Find where the given text appears and provide that cell's center as (X, Y) coordinate. 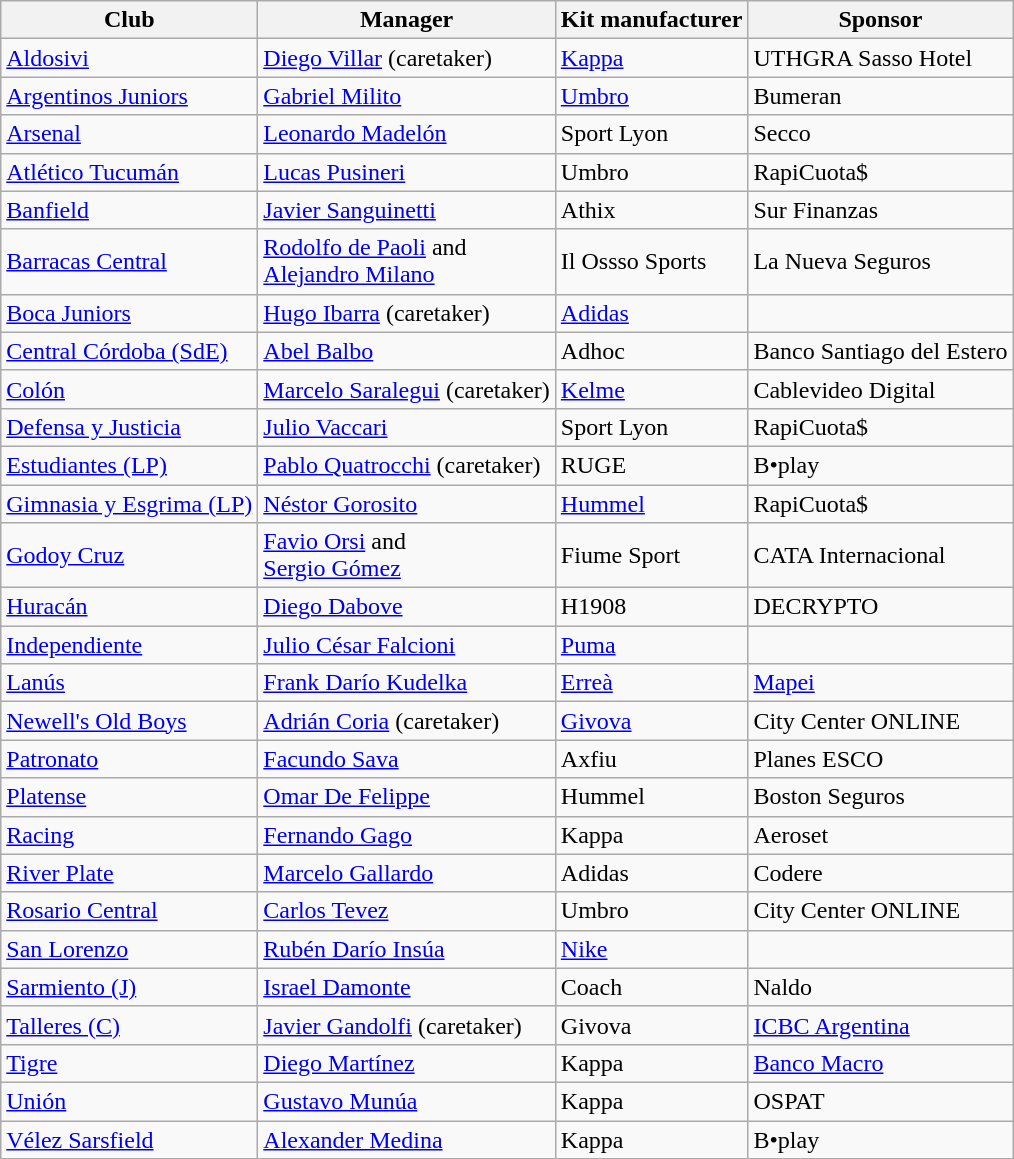
Carlos Tevez (407, 911)
Estudiantes (LP) (130, 465)
Nike (652, 949)
Aldosivi (130, 58)
Alexander Medina (407, 1139)
H1908 (652, 607)
Racing (130, 835)
Unión (130, 1101)
Gustavo Munúa (407, 1101)
Julio César Falcioni (407, 645)
Platense (130, 797)
Kelme (652, 389)
ICBC Argentina (880, 1025)
Il Ossso Sports (652, 262)
Godoy Cruz (130, 556)
Néstor Gorosito (407, 503)
Adrián Coria (caretaker) (407, 721)
Aeroset (880, 835)
Fernando Gago (407, 835)
OSPAT (880, 1101)
Coach (652, 987)
Patronato (130, 759)
Manager (407, 20)
Huracán (130, 607)
Vélez Sarsfield (130, 1139)
Sponsor (880, 20)
Independiente (130, 645)
Pablo Quatrocchi (caretaker) (407, 465)
Javier Gandolfi (caretaker) (407, 1025)
Club (130, 20)
Hugo Ibarra (caretaker) (407, 313)
Adhoc (652, 351)
San Lorenzo (130, 949)
Axfiu (652, 759)
Diego Martínez (407, 1063)
Puma (652, 645)
Sarmiento (J) (130, 987)
Rosario Central (130, 911)
Tigre (130, 1063)
La Nueva Seguros (880, 262)
Newell's Old Boys (130, 721)
Barracas Central (130, 262)
Marcelo Saralegui (caretaker) (407, 389)
Lanús (130, 683)
Cablevideo Digital (880, 389)
CATA Internacional (880, 556)
Frank Darío Kudelka (407, 683)
Mapei (880, 683)
Julio Vaccari (407, 427)
Talleres (C) (130, 1025)
Leonardo Madelón (407, 134)
River Plate (130, 873)
Arsenal (130, 134)
Lucas Pusineri (407, 172)
Javier Sanguinetti (407, 210)
Rubén Darío Insúa (407, 949)
Marcelo Gallardo (407, 873)
DECRYPTO (880, 607)
Atlético Tucumán (130, 172)
Codere (880, 873)
Fiume Sport (652, 556)
Naldo (880, 987)
Colón (130, 389)
Diego Dabove (407, 607)
Erreà (652, 683)
Defensa y Justicia (130, 427)
Facundo Sava (407, 759)
Gimnasia y Esgrima (LP) (130, 503)
Bumeran (880, 96)
Central Córdoba (SdE) (130, 351)
Boston Seguros (880, 797)
Banfield (130, 210)
Favio Orsi and Sergio Gómez (407, 556)
Gabriel Milito (407, 96)
RUGE (652, 465)
Diego Villar (caretaker) (407, 58)
Omar De Felippe (407, 797)
Banco Santiago del Estero (880, 351)
UTHGRA Sasso Hotel (880, 58)
Athix (652, 210)
Secco (880, 134)
Argentinos Juniors (130, 96)
Sur Finanzas (880, 210)
Abel Balbo (407, 351)
Boca Juniors (130, 313)
Planes ESCO (880, 759)
Banco Macro (880, 1063)
Rodolfo de Paoli and Alejandro Milano (407, 262)
Israel Damonte (407, 987)
Kit manufacturer (652, 20)
